Pinpoint the cell where the given text exists, returning its (X, Y) midpoint coordinate. 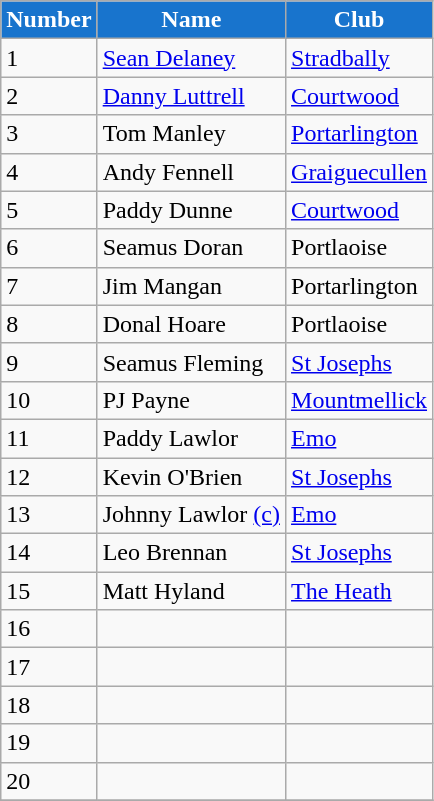
Sean Delaney (191, 58)
Number (49, 20)
14 (49, 553)
11 (49, 438)
5 (49, 210)
9 (49, 362)
8 (49, 324)
The Heath (360, 591)
3 (49, 134)
Paddy Dunne (191, 210)
Johnny Lawlor (c) (191, 515)
16 (49, 629)
Seamus Doran (191, 248)
20 (49, 781)
15 (49, 591)
Matt Hyland (191, 591)
Club (360, 20)
12 (49, 477)
Danny Luttrell (191, 96)
2 (49, 96)
Seamus Fleming (191, 362)
Graiguecullen (360, 172)
Andy Fennell (191, 172)
6 (49, 248)
Kevin O'Brien (191, 477)
17 (49, 667)
Stradbally (360, 58)
7 (49, 286)
Name (191, 20)
Paddy Lawlor (191, 438)
Leo Brennan (191, 553)
1 (49, 58)
Jim Mangan (191, 286)
19 (49, 743)
Tom Manley (191, 134)
PJ Payne (191, 400)
10 (49, 400)
18 (49, 705)
13 (49, 515)
Mountmellick (360, 400)
Donal Hoare (191, 324)
4 (49, 172)
